Detect which cell encompasses the target text, then output its [X, Y] center coordinate. 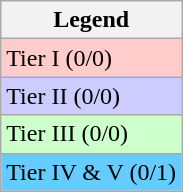
Tier IV & V (0/1) [92, 172]
Tier III (0/0) [92, 134]
Legend [92, 20]
Tier II (0/0) [92, 96]
Tier I (0/0) [92, 58]
